Find where the given text appears and provide that cell's center as [x, y] coordinate. 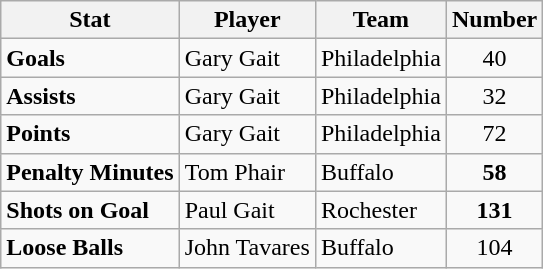
58 [494, 172]
Tom Phair [247, 172]
John Tavares [247, 248]
Assists [90, 96]
32 [494, 96]
Loose Balls [90, 248]
Paul Gait [247, 210]
131 [494, 210]
Penalty Minutes [90, 172]
104 [494, 248]
Player [247, 20]
Goals [90, 58]
Points [90, 134]
Shots on Goal [90, 210]
Number [494, 20]
Rochester [380, 210]
Stat [90, 20]
72 [494, 134]
40 [494, 58]
Team [380, 20]
